Scan for the cell matching the given text and deliver its [x, y] coordinate at center. 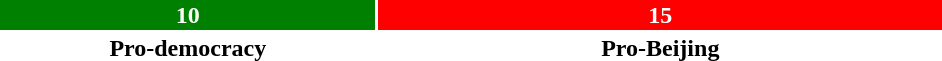
15 [660, 15]
10 [188, 15]
